Return the (x, y) coordinate for the center point of the cell that contains the specified text.  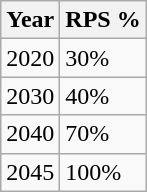
2030 (30, 96)
70% (103, 134)
2040 (30, 134)
2020 (30, 58)
30% (103, 58)
40% (103, 96)
100% (103, 172)
Year (30, 20)
RPS % (103, 20)
2045 (30, 172)
